Scan for the cell matching the given text and deliver its (x, y) coordinate at center. 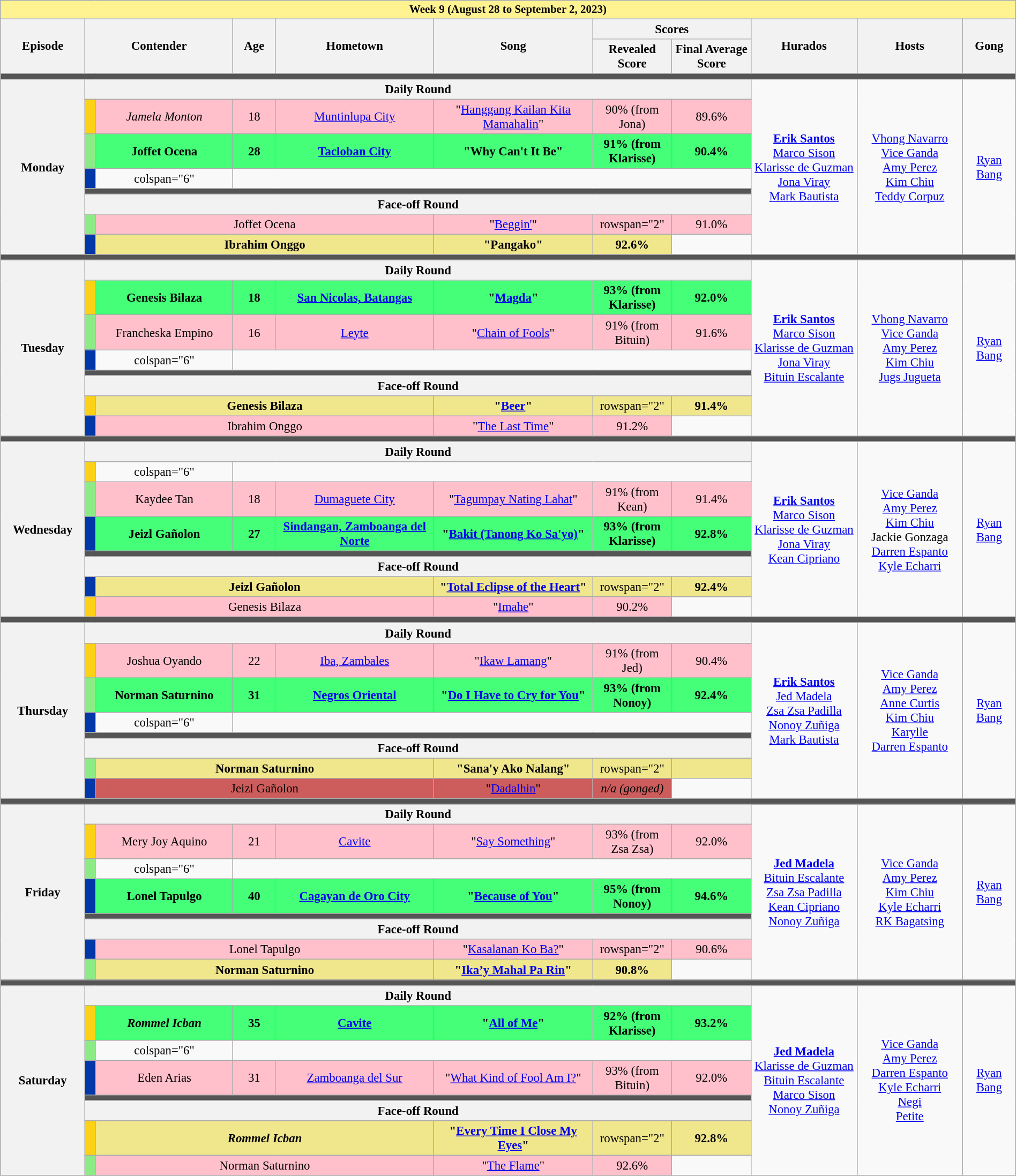
Wednesday (43, 529)
"Imahe" (513, 607)
90% (from Jona) (632, 117)
"Ikaw Lamang" (513, 660)
Scores (672, 29)
94.6% (712, 897)
"Sana'y Ako Nalang" (513, 768)
Hometown (355, 46)
Sindangan, Zamboanga del Norte (355, 534)
40 (254, 897)
91% (from Kean) (632, 499)
"Tagumpay Nating Lahat" (513, 499)
Iba, Zambales (355, 660)
Leyte (355, 332)
35 (254, 1023)
Vhong NavarroVice GandaAmy PerezKim ChiuTeddy Corpuz (910, 167)
Revealed Score (632, 56)
Episode (43, 46)
28 (254, 151)
Joshua Oyando (164, 660)
Week 9 (August 28 to September 2, 2023) (508, 10)
93% (from Zsa Zsa) (632, 842)
Erik SantosMarco SisonKlarisse de GuzmanJona VirayKean Cipriano (804, 529)
Song (513, 46)
Friday (43, 892)
n/a (gonged) (632, 789)
"Pangako" (513, 245)
Thursday (43, 711)
Jed MadelaKlarisse de GuzmanBituin EscalanteMarco SisonNonoy Zuñiga (804, 1080)
91.0% (712, 224)
91% (from Bituin) (632, 332)
"Ika’y Mahal Pa Rin" (513, 970)
91% (from Jed) (632, 660)
"Dadalhin" (513, 789)
Vice GandaAmy PerezKim ChiuKyle EcharriRK Bagatsing (910, 892)
Contender (159, 46)
"Because of You" (513, 897)
Vice GandaAmy PerezDarren EspantoKyle EcharriNegiPetite (910, 1080)
Dumaguete City (355, 499)
"Say Something" (513, 842)
Tuesday (43, 348)
Saturday (43, 1080)
"Bakit (Tanong Ko Sa'yo)" (513, 534)
90.6% (712, 950)
Eden Arias (164, 1078)
Erik SantosMarco SisonKlarisse de GuzmanJona VirayMark Bautista (804, 167)
"The Last Time" (513, 426)
"Every Time I Close My Eyes" (513, 1138)
Erik SantosJed MadelaZsa Zsa PadillaNonoy ZuñigaMark Bautista (804, 711)
Hurados (804, 46)
Gong (989, 46)
"Magda" (513, 298)
Monday (43, 167)
"Hanggang Kailan Kita Mamahalin" (513, 117)
90.2% (632, 607)
"Kasalanan Ko Ba?" (513, 950)
Kaydee Tan (164, 499)
"The Flame" (513, 1165)
91.6% (712, 332)
Hosts (910, 46)
"What Kind of Fool Am I?" (513, 1078)
Muntinlupa City (355, 117)
Erik SantosMarco SisonKlarisse de GuzmanJona VirayBituin Escalante (804, 348)
"Chain of Fools" (513, 332)
"Beggin'" (513, 224)
"All of Me" (513, 1023)
90.8% (632, 970)
Francheska Empino (164, 332)
Vice GandaAmy PerezKim ChiuJackie GonzagaDarren EspantoKyle Echarri (910, 529)
91% (from Klarisse) (632, 151)
16 (254, 332)
93% (from Bituin) (632, 1078)
San Nicolas, Batangas (355, 298)
"Do I Have to Cry for You" (513, 695)
89.6% (712, 117)
"Why Can't It Be" (513, 151)
Age (254, 46)
"Beer" (513, 406)
Jamela Monton (164, 117)
Tacloban City (355, 151)
Final Average Score (712, 56)
21 (254, 842)
Mery Joy Aquino (164, 842)
Jed MadelaBituin EscalanteZsa Zsa PadillaKean CiprianoNonoy Zuñiga (804, 892)
22 (254, 660)
93.2% (712, 1023)
93% (from Nonoy) (632, 695)
Cagayan de Oro City (355, 897)
Vhong NavarroVice GandaAmy PerezKim ChiuJugs Jugueta (910, 348)
95% (from Nonoy) (632, 897)
Zamboanga del Sur (355, 1078)
Negros Oriental (355, 695)
27 (254, 534)
92% (from Klarisse) (632, 1023)
Vice GandaAmy PerezAnne CurtisKim ChiuKarylleDarren Espanto (910, 711)
"Total Eclipse of the Heart" (513, 587)
91.2% (632, 426)
